Return the (X, Y) coordinate for the center point of the cell that contains the specified text.  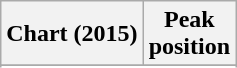
Chart (2015) (72, 34)
Peak position (189, 34)
